For the text-containing cell, return its midpoint in [X, Y] coordinate format. 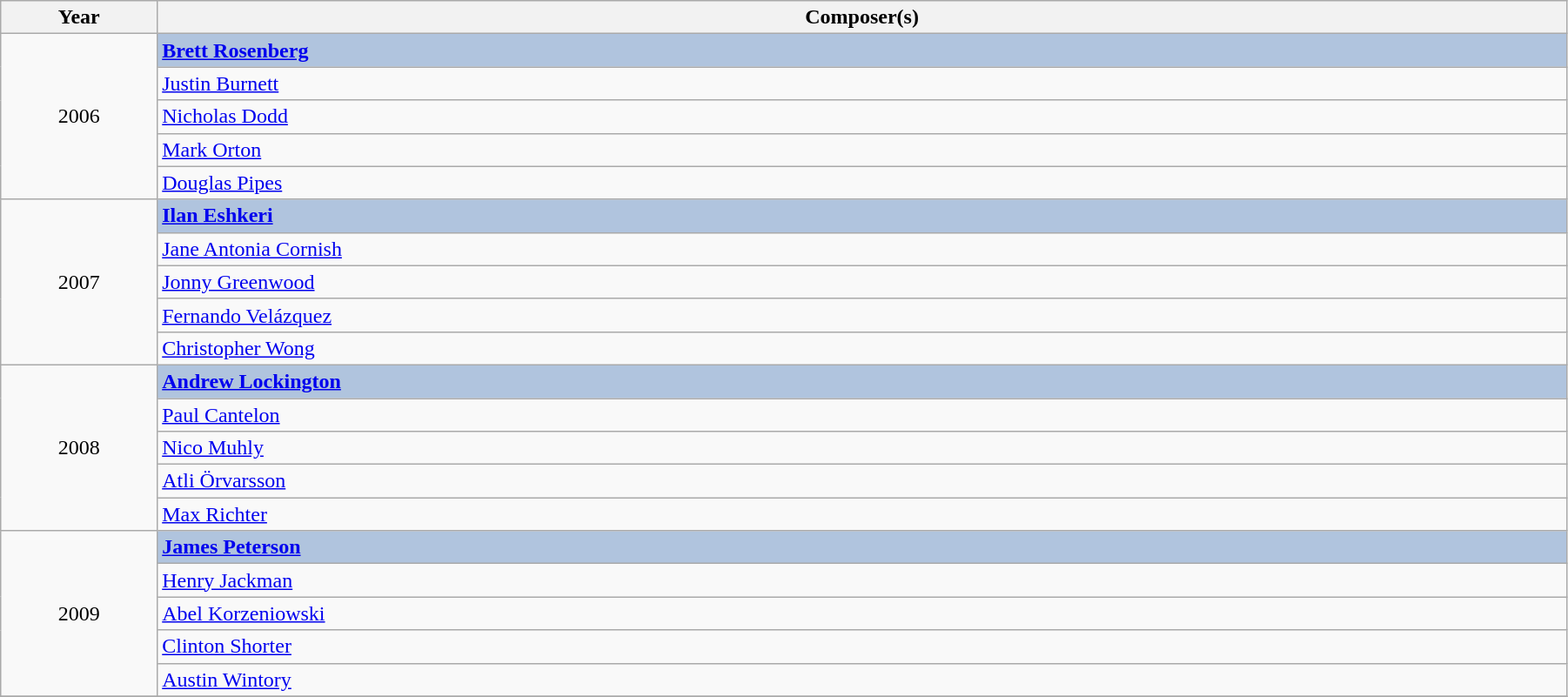
Nicholas Dodd [862, 117]
Ilan Eshkeri [862, 216]
2006 [79, 117]
Mark Orton [862, 150]
Year [79, 17]
2008 [79, 447]
Fernando Velázquez [862, 315]
Jane Antonia Cornish [862, 249]
Clinton Shorter [862, 647]
Henry Jackman [862, 580]
Austin Wintory [862, 680]
Abel Korzeniowski [862, 613]
Andrew Lockington [862, 381]
Composer(s) [862, 17]
Brett Rosenberg [862, 50]
2009 [79, 613]
Nico Muhly [862, 448]
James Peterson [862, 547]
Atli Örvarsson [862, 481]
Christopher Wong [862, 348]
2007 [79, 282]
Paul Cantelon [862, 415]
Justin Burnett [862, 84]
Jonny Greenwood [862, 282]
Max Richter [862, 514]
Douglas Pipes [862, 183]
